From the cell containing the given text, extract its center point as [x, y] coordinate. 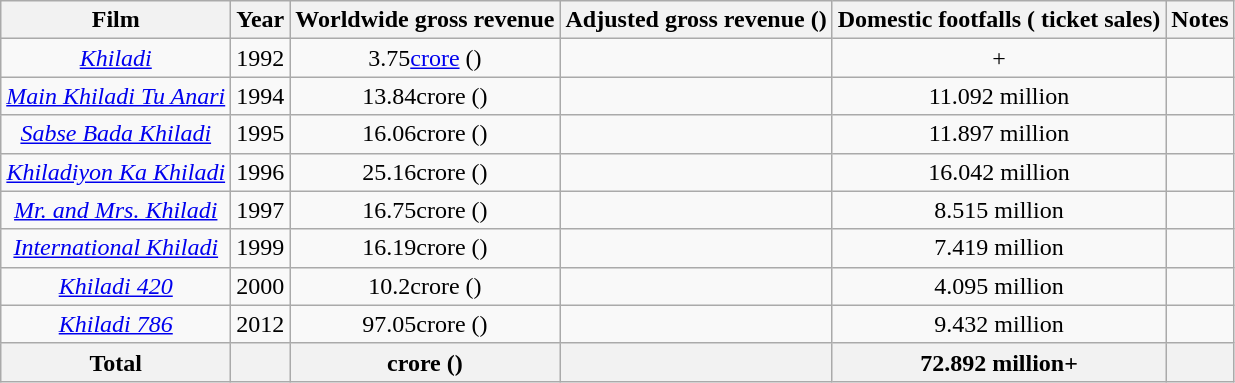
Khiladiyon Ka Khiladi [116, 172]
Main Khiladi Tu Anari [116, 96]
16.75crore () [425, 210]
1995 [260, 134]
Khiladi 420 [116, 286]
3.75crore () [425, 58]
Mr. and Mrs. Khiladi [116, 210]
72.892 million+ [999, 362]
International Khiladi [116, 248]
7.419 million [999, 248]
1997 [260, 210]
1996 [260, 172]
crore () [425, 362]
Adjusted gross revenue () [696, 20]
97.05crore () [425, 324]
2000 [260, 286]
16.06crore () [425, 134]
9.432 million [999, 324]
+ [999, 58]
Film [116, 20]
1999 [260, 248]
8.515 million [999, 210]
Domestic footfalls ( ticket sales) [999, 20]
11.092 million [999, 96]
1992 [260, 58]
Khiladi [116, 58]
Khiladi 786 [116, 324]
Worldwide gross revenue [425, 20]
2012 [260, 324]
Notes [1200, 20]
11.897 million [999, 134]
4.095 million [999, 286]
Total [116, 362]
16.042 million [999, 172]
16.19crore () [425, 248]
Sabse Bada Khiladi [116, 134]
10.2crore () [425, 286]
13.84crore () [425, 96]
Year [260, 20]
1994 [260, 96]
25.16crore () [425, 172]
